Detect which cell encompasses the target text, then output its (X, Y) center coordinate. 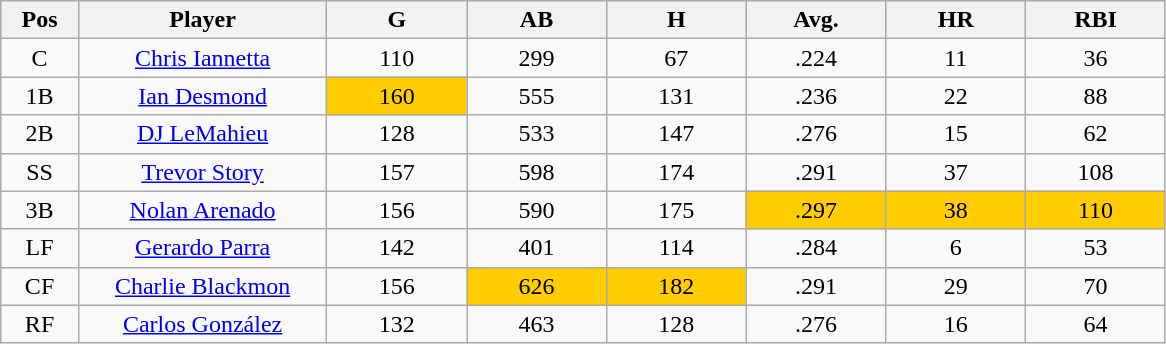
2B (40, 134)
157 (397, 172)
C (40, 58)
Chris Iannetta (202, 58)
626 (537, 286)
147 (676, 134)
.297 (816, 210)
.284 (816, 248)
67 (676, 58)
RBI (1096, 20)
175 (676, 210)
Trevor Story (202, 172)
463 (537, 324)
RF (40, 324)
132 (397, 324)
AB (537, 20)
.224 (816, 58)
555 (537, 96)
DJ LeMahieu (202, 134)
CF (40, 286)
SS (40, 172)
598 (537, 172)
64 (1096, 324)
37 (956, 172)
6 (956, 248)
88 (1096, 96)
36 (1096, 58)
Pos (40, 20)
590 (537, 210)
H (676, 20)
38 (956, 210)
LF (40, 248)
22 (956, 96)
114 (676, 248)
3B (40, 210)
1B (40, 96)
108 (1096, 172)
11 (956, 58)
Carlos González (202, 324)
HR (956, 20)
70 (1096, 286)
182 (676, 286)
Gerardo Parra (202, 248)
53 (1096, 248)
Nolan Arenado (202, 210)
131 (676, 96)
299 (537, 58)
29 (956, 286)
62 (1096, 134)
15 (956, 134)
G (397, 20)
160 (397, 96)
Ian Desmond (202, 96)
401 (537, 248)
533 (537, 134)
174 (676, 172)
Avg. (816, 20)
Player (202, 20)
Charlie Blackmon (202, 286)
.236 (816, 96)
142 (397, 248)
16 (956, 324)
